Detect which cell encompasses the target text, then output its [X, Y] center coordinate. 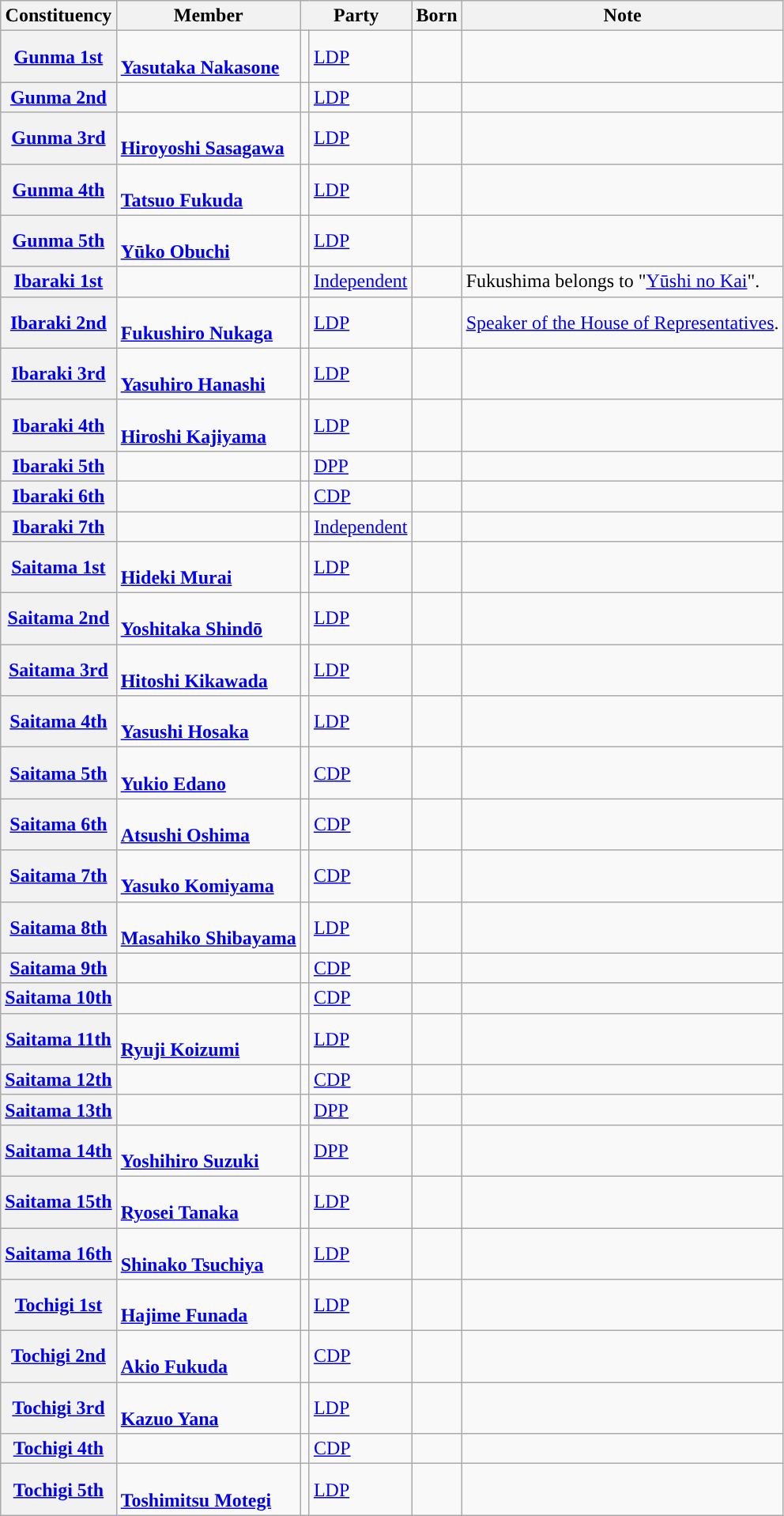
Ibaraki 2nd [58, 323]
Gunma 4th [58, 190]
Tochigi 3rd [58, 1408]
Saitama 6th [58, 824]
Party [356, 16]
Saitama 1st [58, 568]
Tochigi 2nd [58, 1357]
Hitoshi Kikawada [209, 671]
Saitama 8th [58, 927]
Yasuko Komiyama [209, 876]
Toshimitsu Motegi [209, 1490]
Gunma 5th [58, 240]
Saitama 15th [58, 1202]
Speaker of the House of Representatives. [623, 323]
Saitama 3rd [58, 671]
Hiroshi Kajiyama [209, 425]
Hajime Funada [209, 1305]
Saitama 9th [58, 968]
Shinako Tsuchiya [209, 1253]
Gunma 1st [58, 57]
Saitama 11th [58, 1039]
Ibaraki 5th [58, 466]
Saitama 4th [58, 721]
Note [623, 16]
Saitama 12th [58, 1079]
Saitama 14th [58, 1150]
Ryosei Tanaka [209, 1202]
Member [209, 16]
Yoshitaka Shindō [209, 618]
Yasushi Hosaka [209, 721]
Saitama 13th [58, 1110]
Hiroyoshi Sasagawa [209, 138]
Born [436, 16]
Constituency [58, 16]
Kazuo Yana [209, 1408]
Gunma 2nd [58, 97]
Ryuji Koizumi [209, 1039]
Ibaraki 4th [58, 425]
Gunma 3rd [58, 138]
Yukio Edano [209, 773]
Yoshihiro Suzuki [209, 1150]
Masahiko Shibayama [209, 927]
Ibaraki 6th [58, 496]
Saitama 10th [58, 998]
Saitama 5th [58, 773]
Yūko Obuchi [209, 240]
Saitama 16th [58, 1253]
Tochigi 5th [58, 1490]
Ibaraki 7th [58, 526]
Yasutaka Nakasone [209, 57]
Fukushima belongs to "Yūshi no Kai". [623, 282]
Atsushi Oshima [209, 824]
Hideki Murai [209, 568]
Fukushiro Nukaga [209, 323]
Yasuhiro Hanashi [209, 373]
Saitama 2nd [58, 618]
Tatsuo Fukuda [209, 190]
Saitama 7th [58, 876]
Ibaraki 3rd [58, 373]
Akio Fukuda [209, 1357]
Tochigi 1st [58, 1305]
Tochigi 4th [58, 1449]
Ibaraki 1st [58, 282]
